Identify which cell holds the provided text, then report its (X, Y) central coordinate. 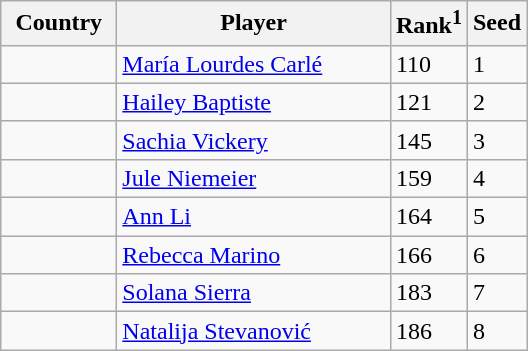
María Lourdes Carlé (254, 64)
3 (496, 140)
159 (428, 178)
Seed (496, 24)
Jule Niemeier (254, 178)
7 (496, 293)
2 (496, 102)
121 (428, 102)
Sachia Vickery (254, 140)
8 (496, 331)
Hailey Baptiste (254, 102)
5 (496, 217)
166 (428, 255)
1 (496, 64)
Player (254, 24)
164 (428, 217)
145 (428, 140)
Rebecca Marino (254, 255)
110 (428, 64)
186 (428, 331)
4 (496, 178)
183 (428, 293)
Rank1 (428, 24)
6 (496, 255)
Solana Sierra (254, 293)
Country (59, 24)
Ann Li (254, 217)
Natalija Stevanović (254, 331)
